Return (x, y) of the center of cell containing provided text 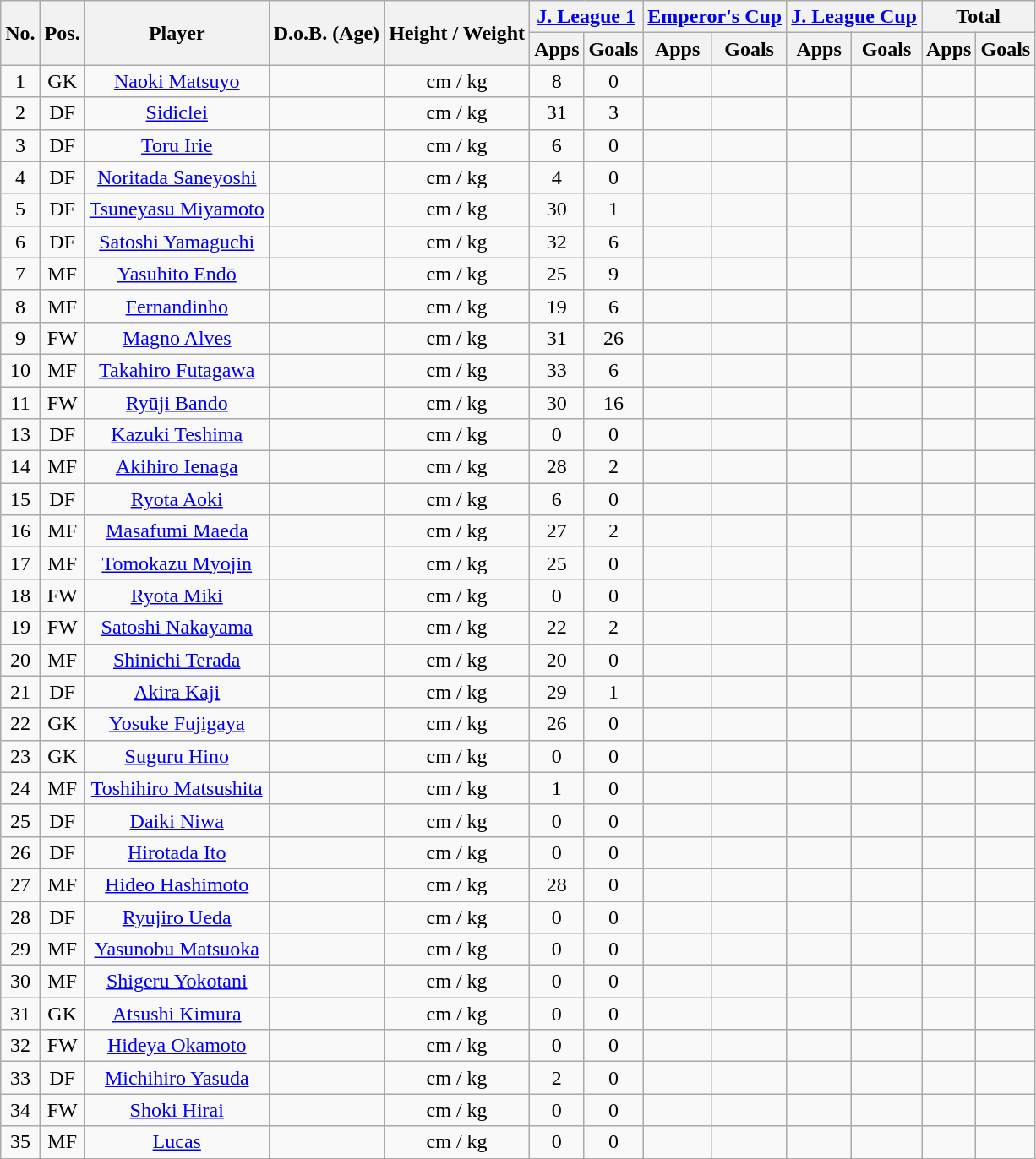
Yasunobu Matsuoka (177, 950)
Michihiro Yasuda (177, 1078)
24 (20, 788)
13 (20, 435)
Yosuke Fujigaya (177, 724)
Shigeru Yokotani (177, 982)
11 (20, 403)
Height / Weight (457, 33)
J. League 1 (586, 17)
Hideo Hashimoto (177, 884)
Total (978, 17)
Shoki Hirai (177, 1110)
Emperor's Cup (715, 17)
34 (20, 1110)
Kazuki Teshima (177, 435)
Ryota Miki (177, 596)
Player (177, 33)
Sidiclei (177, 113)
Ryujiro Ueda (177, 917)
Toshihiro Matsushita (177, 788)
Tomokazu Myojin (177, 563)
Hirotada Ito (177, 852)
21 (20, 692)
Takahiro Futagawa (177, 370)
Daiki Niwa (177, 820)
Akira Kaji (177, 692)
10 (20, 370)
Ryota Aoki (177, 499)
Satoshi Yamaguchi (177, 242)
Toru Irie (177, 145)
17 (20, 563)
Suguru Hino (177, 756)
7 (20, 274)
Hideya Okamoto (177, 1046)
Shinichi Terada (177, 660)
Masafumi Maeda (177, 531)
Akihiro Ienaga (177, 467)
Noritada Saneyoshi (177, 177)
Tsuneyasu Miyamoto (177, 209)
15 (20, 499)
Atsushi Kimura (177, 1014)
No. (20, 33)
Naoki Matsuyo (177, 81)
Pos. (63, 33)
Fernandinho (177, 306)
35 (20, 1142)
J. League Cup (854, 17)
14 (20, 467)
Ryūji Bando (177, 403)
D.o.B. (Age) (326, 33)
5 (20, 209)
18 (20, 596)
Lucas (177, 1142)
Yasuhito Endō (177, 274)
23 (20, 756)
Magno Alves (177, 338)
Satoshi Nakayama (177, 628)
